Return [X, Y] of the center of cell containing provided text 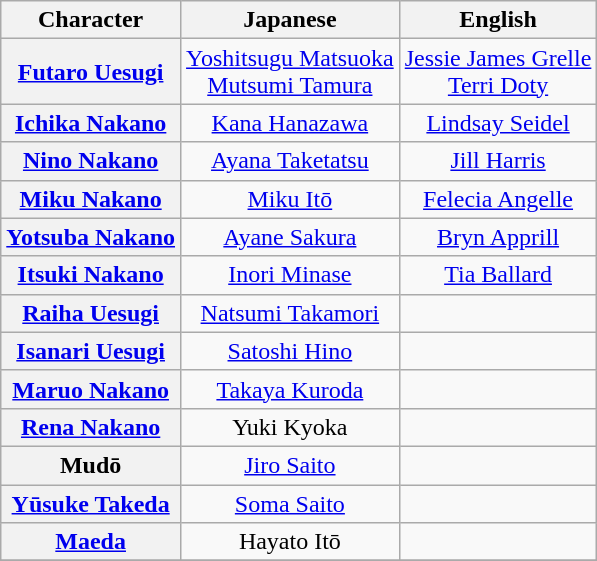
Miku Nakano [91, 199]
Yotsuba Nakano [91, 237]
English [498, 20]
Soma Saito [290, 503]
Yuki Kyoka [290, 427]
Futaro Uesugi [91, 72]
Lindsay Seidel [498, 123]
Nino Nakano [91, 161]
Mudō [91, 465]
Ayana Taketatsu [290, 161]
Jill Harris [498, 161]
Tia Ballard [498, 275]
Raiha Uesugi [91, 313]
Takaya Kuroda [290, 389]
Japanese [290, 20]
Isanari Uesugi [91, 351]
Itsuki Nakano [91, 275]
Ichika Nakano [91, 123]
Maruo Nakano [91, 389]
Natsumi Takamori [290, 313]
Kana Hanazawa [290, 123]
Rena Nakano [91, 427]
Bryn Apprill [498, 237]
Maeda [91, 542]
Jessie James GrelleTerri Doty [498, 72]
Miku Itō [290, 199]
Yoshitsugu MatsuokaMutsumi Tamura [290, 72]
Inori Minase [290, 275]
Jiro Saito [290, 465]
Ayane Sakura [290, 237]
Yūsuke Takeda [91, 503]
Felecia Angelle [498, 199]
Hayato Itō [290, 542]
Character [91, 20]
Satoshi Hino [290, 351]
